Scan for the cell matching the given text and deliver its [X, Y] coordinate at center. 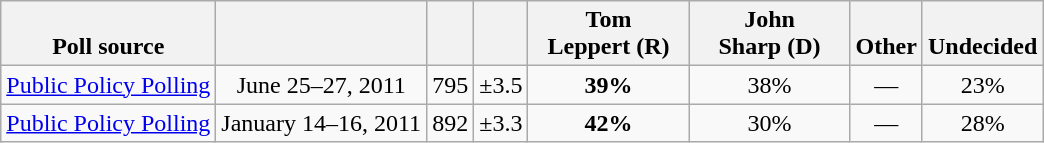
June 25–27, 2011 [322, 85]
±3.5 [501, 85]
892 [450, 123]
Other [886, 34]
28% [982, 123]
January 14–16, 2011 [322, 123]
±3.3 [501, 123]
TomLeppert (R) [608, 34]
38% [770, 85]
30% [770, 123]
39% [608, 85]
Undecided [982, 34]
42% [608, 123]
795 [450, 85]
JohnSharp (D) [770, 34]
23% [982, 85]
Poll source [108, 34]
